Return the [X, Y] coordinate for the center point of the cell that contains the specified text.  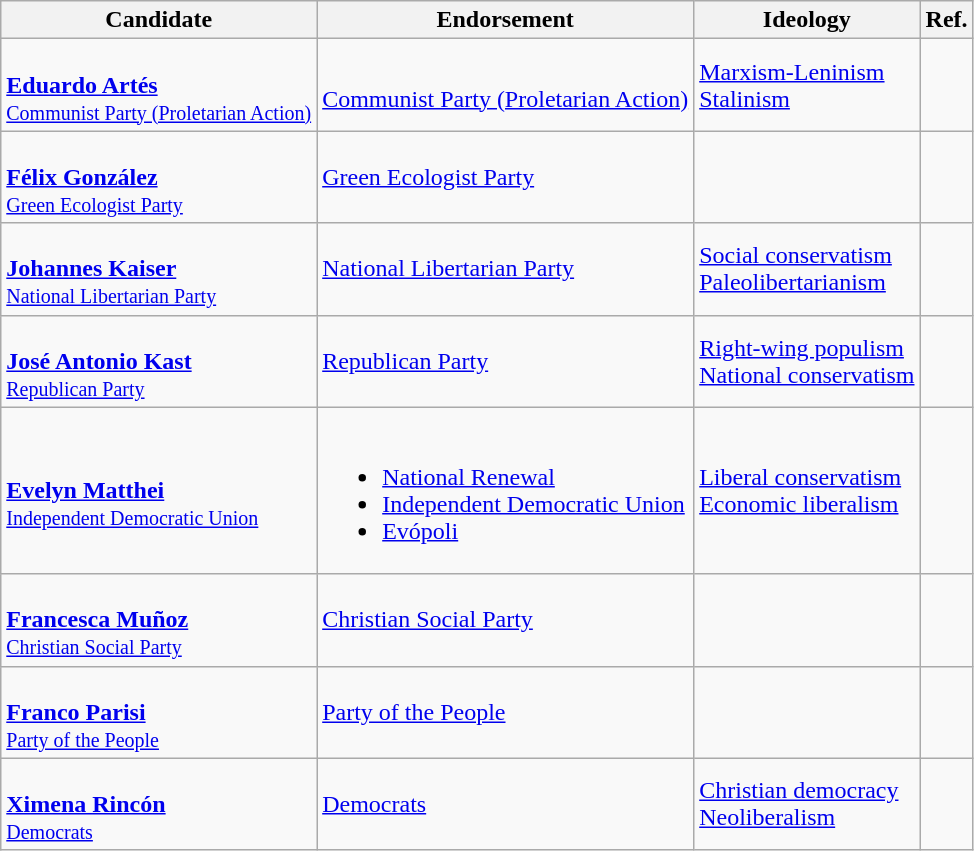
National Renewal Independent Democratic Union Evópoli [506, 490]
Social conservatismPaleolibertarianism [807, 269]
Christian democracyNeoliberalism [807, 804]
Green Ecologist Party [506, 177]
Marxism-LeninismStalinism [807, 85]
National Libertarian Party [506, 269]
Franco ParisiParty of the People [159, 712]
Party of the People [506, 712]
Evelyn MattheiIndependent Democratic Union [159, 490]
Republican Party [506, 361]
Democrats [506, 804]
Endorsement [506, 20]
Communist Party (Proletarian Action) [506, 85]
Johannes KaiserNational Libertarian Party [159, 269]
Christian Social Party [506, 620]
Eduardo ArtésCommunist Party (Proletarian Action) [159, 85]
Francesca MuñozChristian Social Party [159, 620]
Ideology [807, 20]
Candidate [159, 20]
Félix GonzálezGreen Ecologist Party [159, 177]
Right-wing populismNational conservatism [807, 361]
Ximena RincónDemocrats [159, 804]
Ref. [946, 20]
Liberal conservatismEconomic liberalism [807, 490]
José Antonio KastRepublican Party [159, 361]
